For the text-containing cell, return its midpoint in [X, Y] coordinate format. 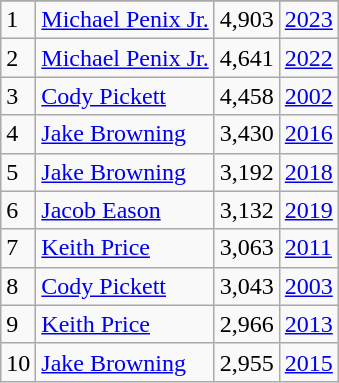
2019 [308, 210]
4,903 [246, 20]
2018 [308, 172]
4,458 [246, 96]
3,132 [246, 210]
2011 [308, 248]
9 [18, 324]
2003 [308, 286]
4 [18, 134]
2022 [308, 58]
2015 [308, 362]
4,641 [246, 58]
2,955 [246, 362]
6 [18, 210]
1 [18, 20]
8 [18, 286]
3,043 [246, 286]
10 [18, 362]
2,966 [246, 324]
3 [18, 96]
5 [18, 172]
2023 [308, 20]
2013 [308, 324]
7 [18, 248]
3,430 [246, 134]
2016 [308, 134]
3,063 [246, 248]
3,192 [246, 172]
2 [18, 58]
2002 [308, 96]
Jacob Eason [125, 210]
